Output the [x, y] coordinate of the center of the cell containing the given text.  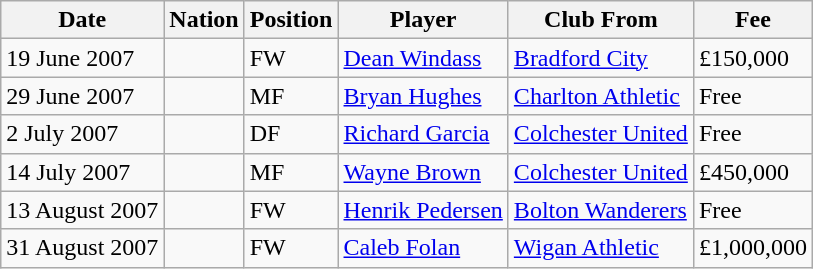
19 June 2007 [82, 58]
Fee [752, 20]
Dean Windass [423, 58]
Bradford City [600, 58]
29 June 2007 [82, 96]
DF [291, 134]
Henrik Pedersen [423, 210]
£150,000 [752, 58]
13 August 2007 [82, 210]
Richard Garcia [423, 134]
Bolton Wanderers [600, 210]
Wayne Brown [423, 172]
Charlton Athletic [600, 96]
Caleb Folan [423, 248]
2 July 2007 [82, 134]
Club From [600, 20]
£450,000 [752, 172]
14 July 2007 [82, 172]
31 August 2007 [82, 248]
Nation [204, 20]
Position [291, 20]
Bryan Hughes [423, 96]
Date [82, 20]
Player [423, 20]
Wigan Athletic [600, 248]
£1,000,000 [752, 248]
